Identify which cell holds the provided text, then report its [x, y] central coordinate. 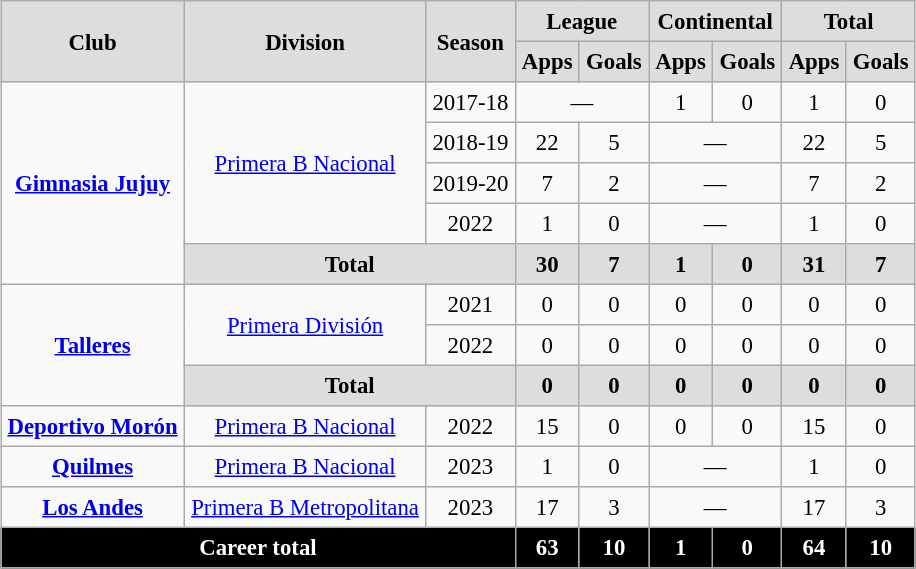
Season [470, 42]
63 [547, 547]
Career total [258, 547]
Division [304, 42]
64 [814, 547]
2019-20 [470, 183]
Deportivo Morón [93, 426]
2021 [470, 304]
Quilmes [93, 466]
2018-19 [470, 142]
Primera B Metropolitana [304, 507]
Primera División [304, 324]
Club [93, 42]
Los Andes [93, 507]
2017-18 [470, 102]
31 [814, 264]
Continental [714, 21]
Gimnasia Jujuy [93, 183]
League [582, 21]
30 [547, 264]
Talleres [93, 345]
